Identify which cell holds the provided text, then report its [X, Y] central coordinate. 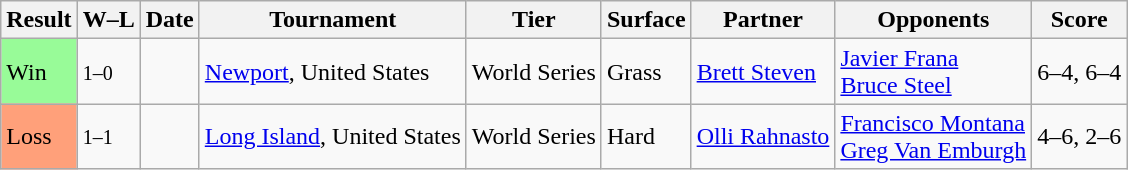
Olli Rahnasto [763, 136]
Win [39, 72]
Tournament [332, 20]
Opponents [934, 20]
4–6, 2–6 [1080, 136]
1–1 [108, 136]
Surface [646, 20]
Grass [646, 72]
1–0 [108, 72]
Long Island, United States [332, 136]
W–L [108, 20]
Newport, United States [332, 72]
Francisco Montana Greg Van Emburgh [934, 136]
Brett Steven [763, 72]
Tier [534, 20]
Javier Frana Bruce Steel [934, 72]
6–4, 6–4 [1080, 72]
Score [1080, 20]
Partner [763, 20]
Loss [39, 136]
Result [39, 20]
Date [170, 20]
Hard [646, 136]
